Determine the (x, y) coordinate at the center of the cell enclosing the given text.  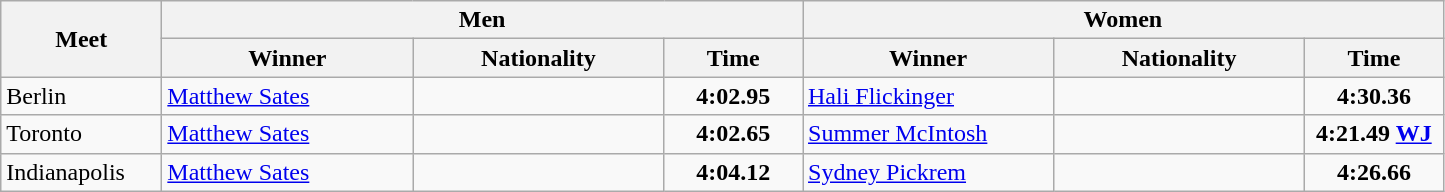
Sydney Pickrem (928, 172)
4:21.49 WJ (1374, 134)
4:30.36 (1374, 96)
4:04.12 (734, 172)
Summer McIntosh (928, 134)
Men (482, 20)
4:02.65 (734, 134)
Hali Flickinger (928, 96)
Meet (82, 39)
Toronto (82, 134)
Indianapolis (82, 172)
4:26.66 (1374, 172)
4:02.95 (734, 96)
Berlin (82, 96)
Women (1122, 20)
